Detect which cell encompasses the target text, then output its (X, Y) center coordinate. 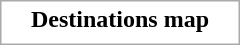
Destinations map (120, 19)
